Capture the cell that displays the provided text and extract its (X, Y) central coordinate. 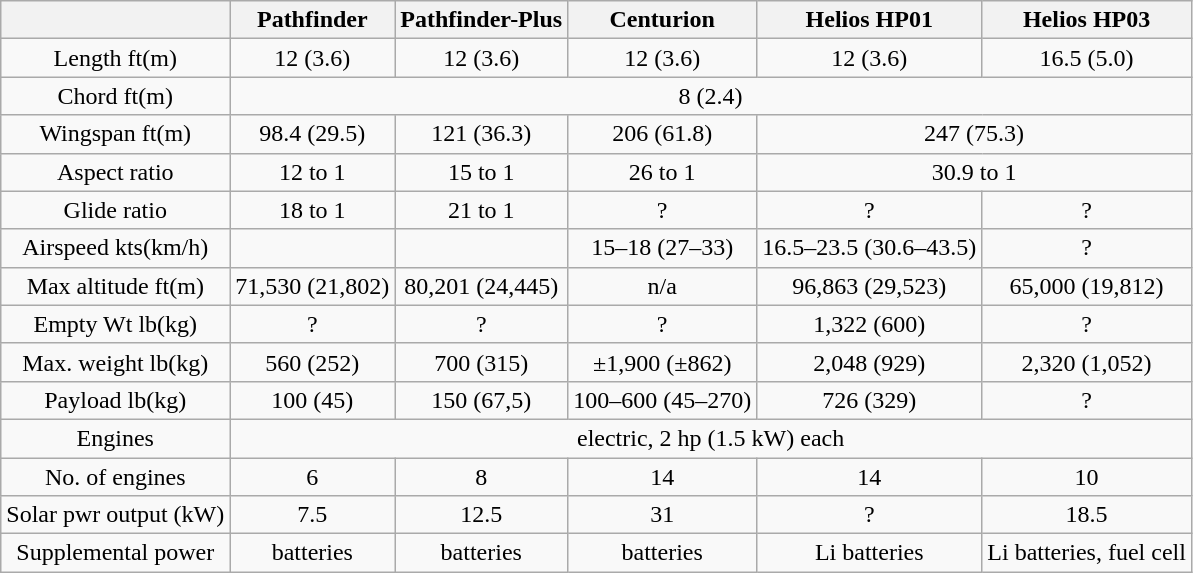
7.5 (312, 515)
65,000 (19,812) (1087, 286)
100–600 (45–270) (662, 400)
15 to 1 (482, 172)
Max altitude ft(m) (116, 286)
560 (252) (312, 362)
206 (61.8) (662, 134)
Max. weight lb(kg) (116, 362)
96,863 (29,523) (870, 286)
±1,900 (±862) (662, 362)
Chord ft(m) (116, 96)
Glide ratio (116, 210)
Aspect ratio (116, 172)
98.4 (29.5) (312, 134)
Li batteries, fuel cell (1087, 553)
12.5 (482, 515)
15–18 (27–33) (662, 248)
Solar pwr output (kW) (116, 515)
16.5–23.5 (30.6–43.5) (870, 248)
Supplemental power (116, 553)
2,048 (929) (870, 362)
Airspeed kts(km/h) (116, 248)
21 to 1 (482, 210)
Empty Wt lb(kg) (116, 324)
121 (36.3) (482, 134)
Wingspan ft(m) (116, 134)
71,530 (21,802) (312, 286)
Pathfinder-Plus (482, 20)
247 (75.3) (974, 134)
Helios HP01 (870, 20)
150 (67,5) (482, 400)
12 to 1 (312, 172)
8 (2.4) (711, 96)
30.9 to 1 (974, 172)
8 (482, 477)
Engines (116, 438)
No. of engines (116, 477)
Helios HP03 (1087, 20)
Length ft(m) (116, 58)
Pathfinder (312, 20)
700 (315) (482, 362)
Payload lb(kg) (116, 400)
Li batteries (870, 553)
Centurion (662, 20)
26 to 1 (662, 172)
100 (45) (312, 400)
1,322 (600) (870, 324)
16.5 (5.0) (1087, 58)
18.5 (1087, 515)
6 (312, 477)
80,201 (24,445) (482, 286)
10 (1087, 477)
2,320 (1,052) (1087, 362)
31 (662, 515)
n/a (662, 286)
18 to 1 (312, 210)
electric, 2 hp (1.5 kW) each (711, 438)
726 (329) (870, 400)
